Determine the (x, y) coordinate at the center of the cell enclosing the given text.  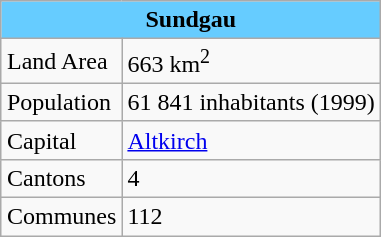
61 841 inhabitants (1999) (251, 102)
4 (251, 178)
Altkirch (251, 140)
663 km2 (251, 62)
Capital (61, 140)
Land Area (61, 62)
Population (61, 102)
Sundgau (190, 20)
112 (251, 217)
Cantons (61, 178)
Communes (61, 217)
